Capture the cell that displays the provided text and extract its (x, y) central coordinate. 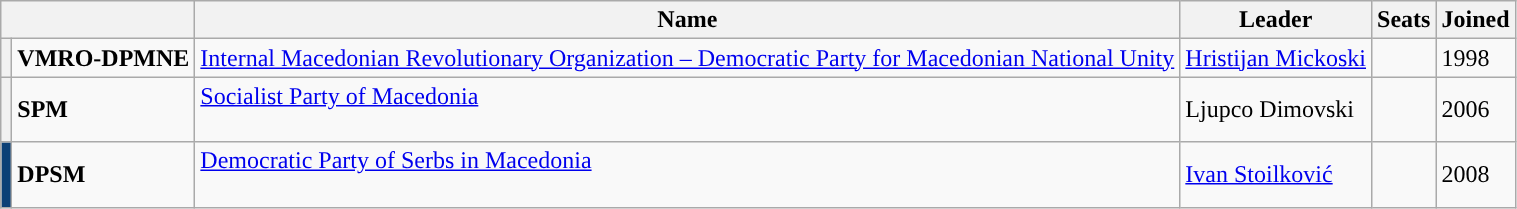
SPM (104, 110)
2008 (1476, 174)
Name (688, 20)
Joined (1476, 20)
DPSM (104, 174)
Ljupco Dimovski (1276, 110)
Seats (1404, 20)
2006 (1476, 110)
Internal Macedonian Revolutionary Organization – Democratic Party for Macedonian National Unity (688, 58)
VMRO-DPMNE (104, 58)
1998 (1476, 58)
Hristijan Mickoski (1276, 58)
Leader (1276, 20)
Ivan Stoilković (1276, 174)
Socialist Party of Macedonia (688, 110)
Democratic Party of Serbs in Macedonia (688, 174)
